Pinpoint the cell where the given text exists, returning its (x, y) midpoint coordinate. 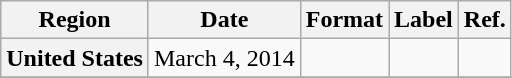
Label (424, 20)
Date (224, 20)
United States (75, 58)
Region (75, 20)
Format (344, 20)
March 4, 2014 (224, 58)
Ref. (484, 20)
